Scan for the cell matching the given text and deliver its (X, Y) coordinate at center. 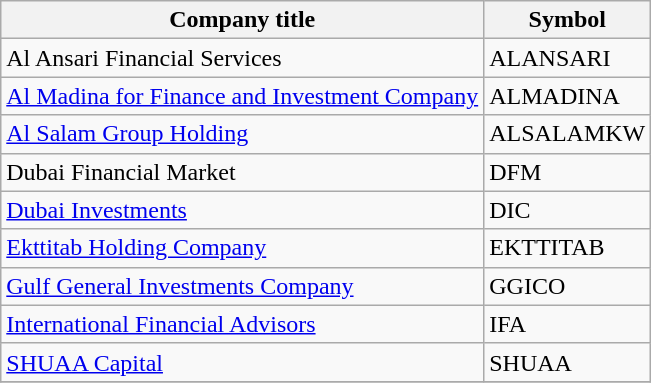
Ekttitab Holding Company (242, 248)
DFM (568, 172)
ALANSARI (568, 58)
Company title (242, 20)
Gulf General Investments Company (242, 286)
DIC (568, 210)
Al Salam Group Holding (242, 134)
International Financial Advisors (242, 324)
EKTTITAB (568, 248)
GGICO (568, 286)
Symbol (568, 20)
IFA (568, 324)
SHUAA (568, 362)
ALSALAMKW (568, 134)
Al Ansari Financial Services (242, 58)
Dubai Financial Market (242, 172)
Al Madina for Finance and Investment Company (242, 96)
Dubai Investments (242, 210)
SHUAA Capital (242, 362)
ALMADINA (568, 96)
